Find where the given text appears and provide that cell's center as (X, Y) coordinate. 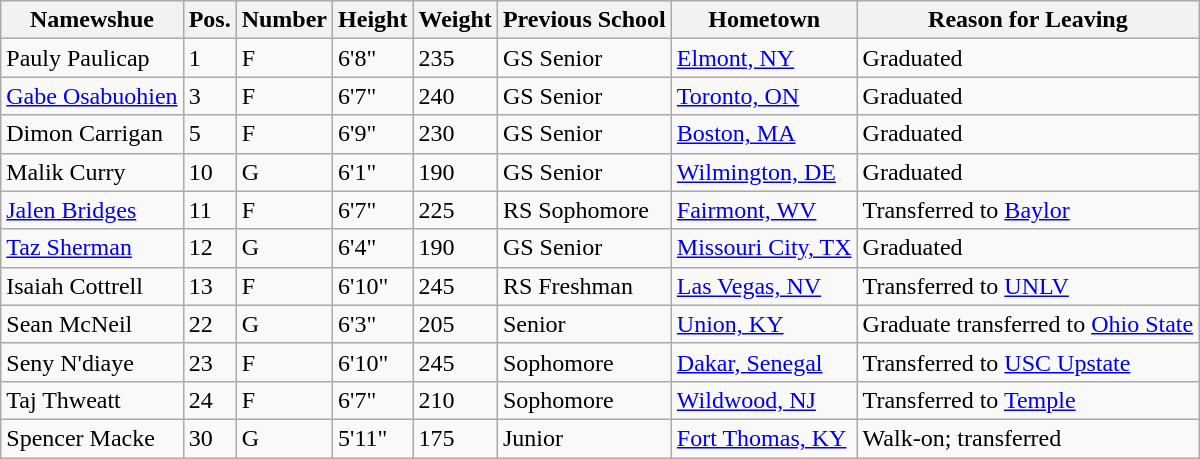
175 (455, 438)
Elmont, NY (764, 58)
235 (455, 58)
30 (210, 438)
225 (455, 210)
RS Sophomore (584, 210)
12 (210, 248)
6'4" (373, 248)
6'3" (373, 324)
Namewshue (92, 20)
Malik Curry (92, 172)
5'11" (373, 438)
210 (455, 400)
Seny N'diaye (92, 362)
Las Vegas, NV (764, 286)
205 (455, 324)
Union, KY (764, 324)
Dimon Carrigan (92, 134)
Wildwood, NJ (764, 400)
22 (210, 324)
6'8" (373, 58)
Transferred to UNLV (1028, 286)
Transferred to Baylor (1028, 210)
Walk-on; transferred (1028, 438)
Pos. (210, 20)
Fairmont, WV (764, 210)
Junior (584, 438)
Gabe Osabuohien (92, 96)
Taz Sherman (92, 248)
13 (210, 286)
24 (210, 400)
Missouri City, TX (764, 248)
Previous School (584, 20)
Taj Thweatt (92, 400)
230 (455, 134)
Wilmington, DE (764, 172)
3 (210, 96)
Senior (584, 324)
Jalen Bridges (92, 210)
10 (210, 172)
Reason for Leaving (1028, 20)
Sean McNeil (92, 324)
Spencer Macke (92, 438)
6'1" (373, 172)
Dakar, Senegal (764, 362)
Graduate transferred to Ohio State (1028, 324)
1 (210, 58)
Pauly Paulicap (92, 58)
Transferred to Temple (1028, 400)
RS Freshman (584, 286)
240 (455, 96)
Boston, MA (764, 134)
Weight (455, 20)
Hometown (764, 20)
Transferred to USC Upstate (1028, 362)
Isaiah Cottrell (92, 286)
Number (284, 20)
Height (373, 20)
Fort Thomas, KY (764, 438)
6'9" (373, 134)
23 (210, 362)
11 (210, 210)
Toronto, ON (764, 96)
5 (210, 134)
